Identify which cell holds the provided text, then report its [X, Y] central coordinate. 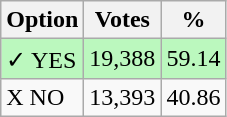
40.86 [194, 97]
13,393 [122, 97]
X NO [42, 97]
Option [42, 20]
19,388 [122, 59]
% [194, 20]
59.14 [194, 59]
Votes [122, 20]
✓ YES [42, 59]
